For the text-containing cell, return its midpoint in [X, Y] coordinate format. 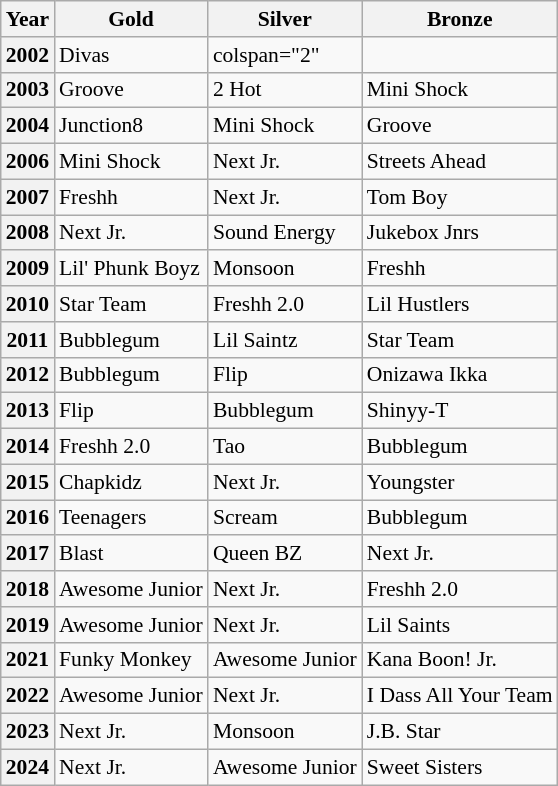
2004 [28, 126]
Sound Energy [285, 233]
2024 [28, 767]
Chapkidz [131, 482]
Onizawa Ikka [460, 375]
Divas [131, 55]
colspan="2" [285, 55]
Kana Boon! Jr. [460, 660]
Lil' Phunk Boyz [131, 269]
Tom Boy [460, 197]
2016 [28, 518]
2011 [28, 340]
Lil Hustlers [460, 304]
Junction8 [131, 126]
Sweet Sisters [460, 767]
Shinyy-T [460, 411]
Streets Ahead [460, 162]
Funky Monkey [131, 660]
2003 [28, 90]
Bronze [460, 19]
2015 [28, 482]
I Dass All Your Team [460, 696]
Tao [285, 447]
2012 [28, 375]
Blast [131, 554]
Jukebox Jnrs [460, 233]
2013 [28, 411]
2008 [28, 233]
J.B. Star [460, 732]
2010 [28, 304]
2021 [28, 660]
2017 [28, 554]
Lil Saintz [285, 340]
2019 [28, 625]
2006 [28, 162]
Queen BZ [285, 554]
2014 [28, 447]
Youngster [460, 482]
2009 [28, 269]
Gold [131, 19]
Silver [285, 19]
2022 [28, 696]
2018 [28, 589]
2 Hot [285, 90]
Scream [285, 518]
2007 [28, 197]
2002 [28, 55]
Teenagers [131, 518]
2023 [28, 732]
Year [28, 19]
Lil Saints [460, 625]
